Pinpoint the cell where the given text exists, returning its (x, y) midpoint coordinate. 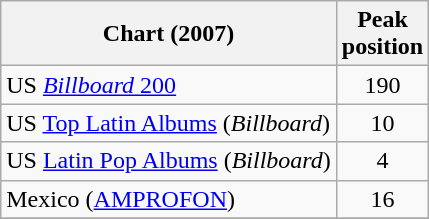
Mexico (AMPROFON) (169, 199)
10 (382, 123)
Peakposition (382, 34)
US Latin Pop Albums (Billboard) (169, 161)
190 (382, 85)
4 (382, 161)
US Billboard 200 (169, 85)
16 (382, 199)
Chart (2007) (169, 34)
US Top Latin Albums (Billboard) (169, 123)
